Scan for the cell matching the given text and deliver its [x, y] coordinate at center. 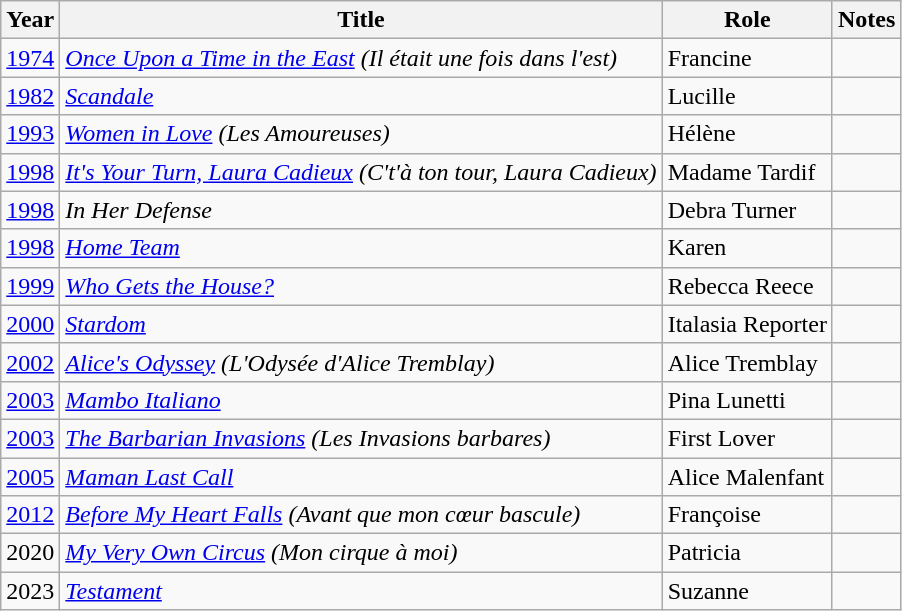
Italasia Reporter [747, 324]
Hélène [747, 134]
Who Gets the House? [361, 286]
Year [30, 20]
Patricia [747, 553]
Debra Turner [747, 210]
First Lover [747, 438]
Once Upon a Time in the East (Il était une fois dans l'est) [361, 58]
Maman Last Call [361, 477]
Françoise [747, 515]
Mambo Italiano [361, 400]
Testament [361, 591]
My Very Own Circus (Mon cirque à moi) [361, 553]
Alice Tremblay [747, 362]
2002 [30, 362]
Before My Heart Falls (Avant que mon cœur bascule) [361, 515]
Rebecca Reece [747, 286]
It's Your Turn, Laura Cadieux (C't'à ton tour, Laura Cadieux) [361, 172]
Stardom [361, 324]
1999 [30, 286]
Alice's Odyssey (L'Odysée d'Alice Tremblay) [361, 362]
Title [361, 20]
1982 [30, 96]
Women in Love (Les Amoureuses) [361, 134]
In Her Defense [361, 210]
Lucille [747, 96]
2000 [30, 324]
2012 [30, 515]
Suzanne [747, 591]
Francine [747, 58]
The Barbarian Invasions (Les Invasions barbares) [361, 438]
Alice Malenfant [747, 477]
Pina Lunetti [747, 400]
Role [747, 20]
Home Team [361, 248]
2020 [30, 553]
Karen [747, 248]
Madame Tardif [747, 172]
2005 [30, 477]
1974 [30, 58]
Notes [866, 20]
1993 [30, 134]
2023 [30, 591]
Scandale [361, 96]
